For the text-containing cell, return its midpoint in (x, y) coordinate format. 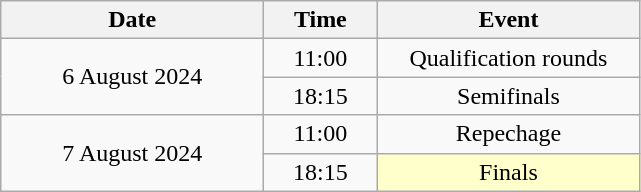
Repechage (508, 134)
Finals (508, 172)
Time (320, 20)
Semifinals (508, 96)
6 August 2024 (132, 77)
Event (508, 20)
Date (132, 20)
7 August 2024 (132, 153)
Qualification rounds (508, 58)
